Provide the [x, y] coordinate of the cell's center where the given text is located.  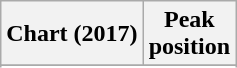
Peak position [189, 34]
Chart (2017) [72, 34]
